Identify which cell holds the provided text, then report its [X, Y] central coordinate. 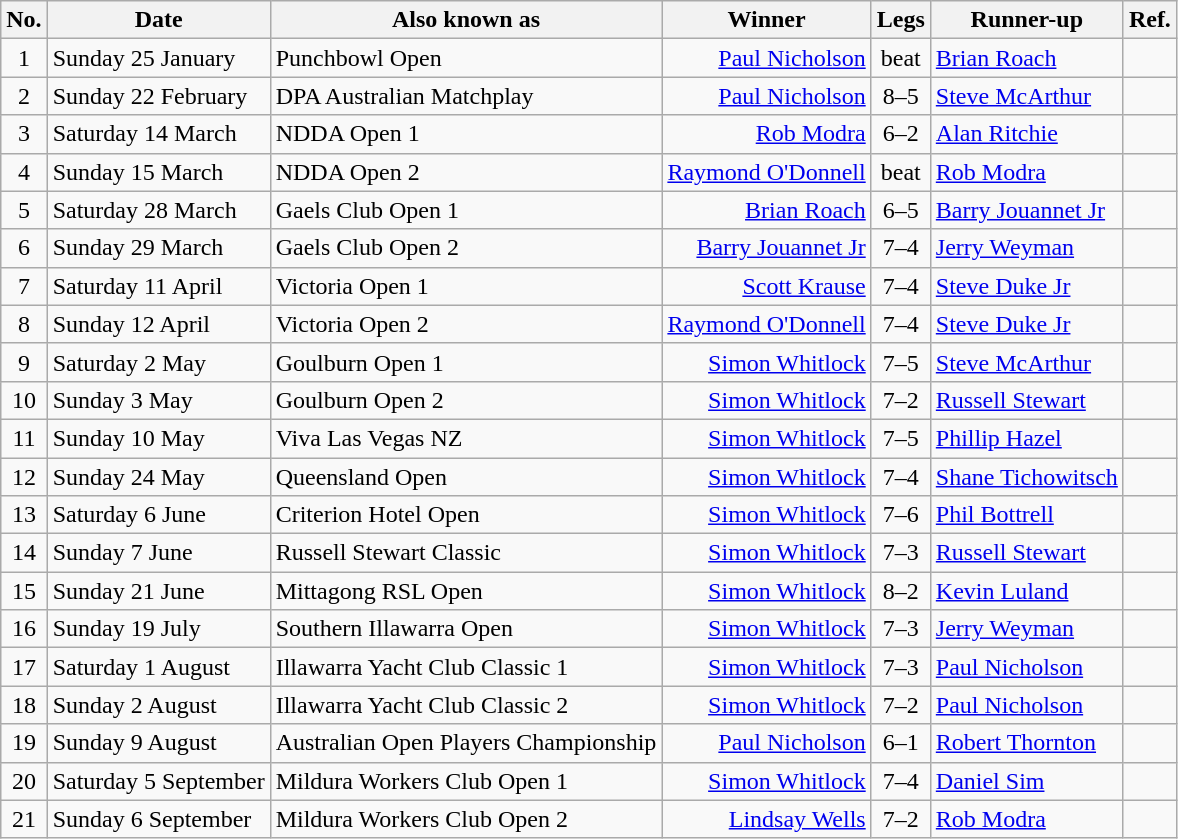
Sunday 29 March [158, 248]
3 [24, 134]
7 [24, 286]
Alan Ritchie [1026, 134]
Ref. [1150, 20]
Punchbowl Open [466, 58]
Saturday 1 August [158, 667]
21 [24, 819]
Sunday 2 August [158, 705]
Southern Illawarra Open [466, 629]
Kevin Luland [1026, 591]
7–6 [900, 515]
Sunday 12 April [158, 324]
4 [24, 172]
NDDA Open 1 [466, 134]
6–1 [900, 743]
Gaels Club Open 1 [466, 210]
Sunday 6 September [158, 819]
Australian Open Players Championship [466, 743]
12 [24, 477]
Sunday 22 February [158, 96]
Sunday 24 May [158, 477]
Legs [900, 20]
11 [24, 438]
Gaels Club Open 2 [466, 248]
DPA Australian Matchplay [466, 96]
Also known as [466, 20]
Robert Thornton [1026, 743]
Sunday 9 August [158, 743]
8 [24, 324]
No. [24, 20]
6–2 [900, 134]
6 [24, 248]
19 [24, 743]
Saturday 2 May [158, 362]
1 [24, 58]
Sunday 10 May [158, 438]
16 [24, 629]
18 [24, 705]
Saturday 28 March [158, 210]
Scott Krause [766, 286]
Saturday 5 September [158, 781]
17 [24, 667]
8–5 [900, 96]
13 [24, 515]
Mildura Workers Club Open 2 [466, 819]
Saturday 11 April [158, 286]
Date [158, 20]
6–5 [900, 210]
20 [24, 781]
Sunday 3 May [158, 400]
Sunday 25 January [158, 58]
2 [24, 96]
Criterion Hotel Open [466, 515]
Victoria Open 2 [466, 324]
Mildura Workers Club Open 1 [466, 781]
Sunday 19 July [158, 629]
8–2 [900, 591]
Russell Stewart Classic [466, 553]
Daniel Sim [1026, 781]
15 [24, 591]
Shane Tichowitsch [1026, 477]
Victoria Open 1 [466, 286]
Saturday 14 March [158, 134]
Sunday 7 June [158, 553]
Sunday 21 June [158, 591]
Goulburn Open 2 [466, 400]
Lindsay Wells [766, 819]
10 [24, 400]
Viva Las Vegas NZ [466, 438]
Sunday 15 March [158, 172]
Illawarra Yacht Club Classic 2 [466, 705]
NDDA Open 2 [466, 172]
Goulburn Open 1 [466, 362]
14 [24, 553]
9 [24, 362]
Saturday 6 June [158, 515]
Phillip Hazel [1026, 438]
Illawarra Yacht Club Classic 1 [466, 667]
Phil Bottrell [1026, 515]
Winner [766, 20]
Runner-up [1026, 20]
Mittagong RSL Open [466, 591]
Queensland Open [466, 477]
5 [24, 210]
